Provide the [X, Y] coordinate of the cell's center where the given text is located.  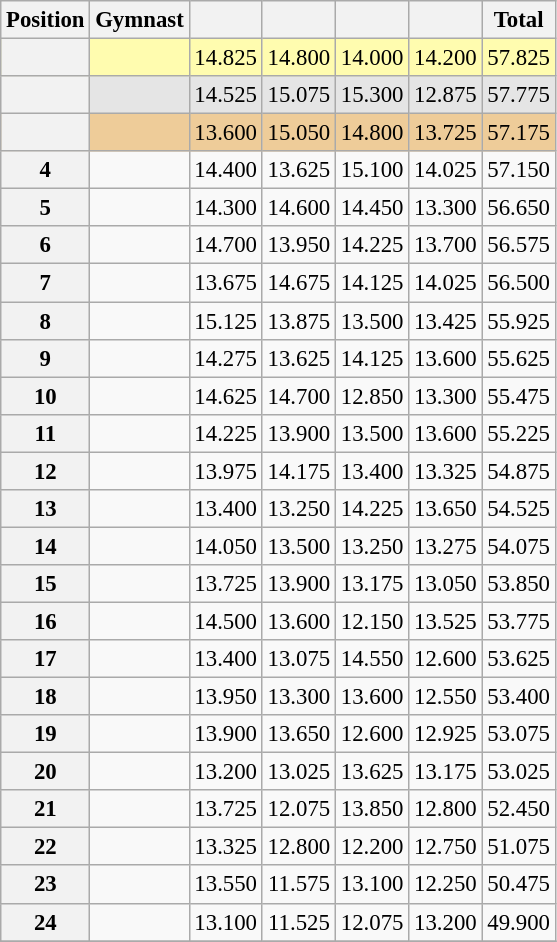
53.625 [518, 659]
14.275 [226, 358]
17 [46, 659]
Gymnast [140, 20]
56.575 [518, 245]
15.050 [298, 133]
14.550 [372, 659]
11 [46, 433]
12.250 [446, 885]
13.525 [446, 621]
10 [46, 396]
13.875 [298, 321]
53.400 [518, 697]
11.525 [298, 922]
54.875 [518, 471]
24 [46, 922]
14.400 [226, 170]
12.750 [446, 847]
13.850 [372, 809]
55.625 [518, 358]
57.175 [518, 133]
13.550 [226, 885]
14.300 [226, 208]
14.525 [226, 95]
23 [46, 885]
53.775 [518, 621]
12.925 [446, 734]
13.425 [446, 321]
13.050 [446, 584]
14.050 [226, 546]
49.900 [518, 922]
14.600 [298, 208]
8 [46, 321]
13.675 [226, 283]
15.075 [298, 95]
Position [46, 20]
54.075 [518, 546]
57.825 [518, 58]
14.500 [226, 621]
14.175 [298, 471]
15.100 [372, 170]
12 [46, 471]
12.850 [372, 396]
50.475 [518, 885]
12.200 [372, 847]
55.925 [518, 321]
13.975 [226, 471]
5 [46, 208]
14 [46, 546]
21 [46, 809]
13.025 [298, 772]
19 [46, 734]
14.000 [372, 58]
6 [46, 245]
55.225 [518, 433]
22 [46, 847]
4 [46, 170]
20 [46, 772]
57.150 [518, 170]
18 [46, 697]
53.025 [518, 772]
56.500 [518, 283]
12.875 [446, 95]
14.625 [226, 396]
14.675 [298, 283]
11.575 [298, 885]
13 [46, 509]
57.775 [518, 95]
14.200 [446, 58]
55.475 [518, 396]
54.525 [518, 509]
7 [46, 283]
51.075 [518, 847]
12.150 [372, 621]
13.275 [446, 546]
13.075 [298, 659]
56.650 [518, 208]
9 [46, 358]
15.125 [226, 321]
53.850 [518, 584]
12.550 [446, 697]
Total [518, 20]
14.825 [226, 58]
16 [46, 621]
14.450 [372, 208]
52.450 [518, 809]
13.700 [446, 245]
15.300 [372, 95]
53.075 [518, 734]
15 [46, 584]
